Extract the (x, y) coordinate from the center of the cell holding the provided text.  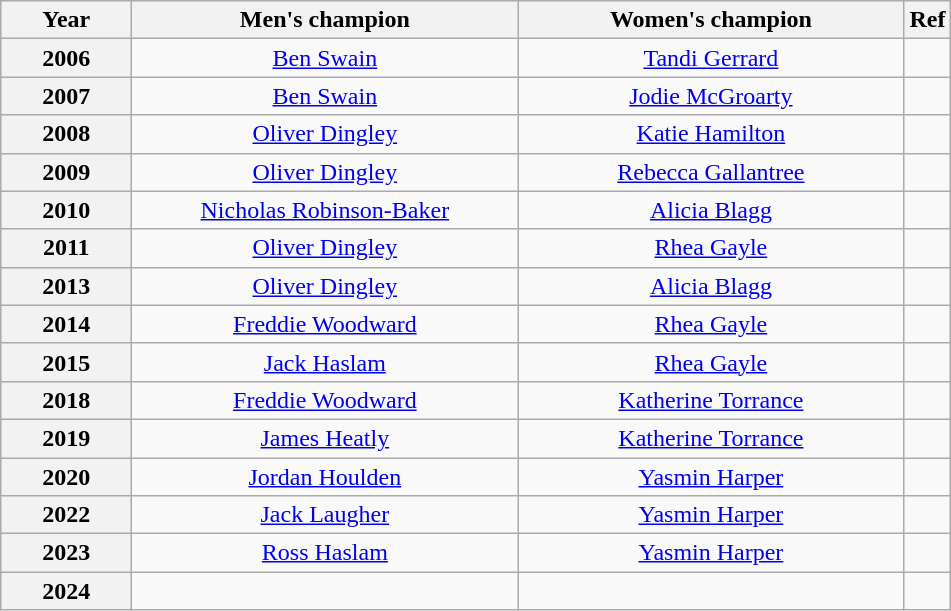
2024 (66, 591)
Ross Haslam (325, 553)
Men's champion (325, 20)
2019 (66, 438)
2006 (66, 58)
Year (66, 20)
2007 (66, 96)
Ref (928, 20)
Jordan Houlden (325, 477)
2023 (66, 553)
2010 (66, 210)
2020 (66, 477)
Katie Hamilton (711, 134)
Tandi Gerrard (711, 58)
2013 (66, 286)
Jack Haslam (325, 362)
2011 (66, 248)
Nicholas Robinson-Baker (325, 210)
2018 (66, 400)
Jodie McGroarty (711, 96)
James Heatly (325, 438)
2009 (66, 172)
Jack Laugher (325, 515)
2014 (66, 324)
Rebecca Gallantree (711, 172)
2022 (66, 515)
2015 (66, 362)
2008 (66, 134)
Women's champion (711, 20)
